Provide the (X, Y) coordinate of the cell's center where the given text is located.  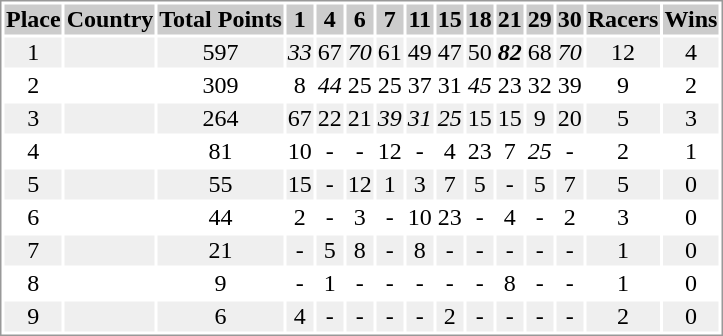
68 (540, 53)
Racers (623, 19)
49 (420, 53)
29 (540, 19)
82 (510, 53)
309 (220, 85)
Wins (691, 19)
Country (110, 19)
50 (480, 53)
18 (480, 19)
37 (420, 85)
45 (480, 85)
30 (570, 19)
597 (220, 53)
81 (220, 151)
55 (220, 185)
22 (330, 119)
20 (570, 119)
Place (33, 19)
33 (300, 53)
264 (220, 119)
47 (450, 53)
32 (540, 85)
61 (390, 53)
11 (420, 19)
Total Points (220, 19)
